Return the [x, y] coordinate for the center point of the cell that contains the specified text.  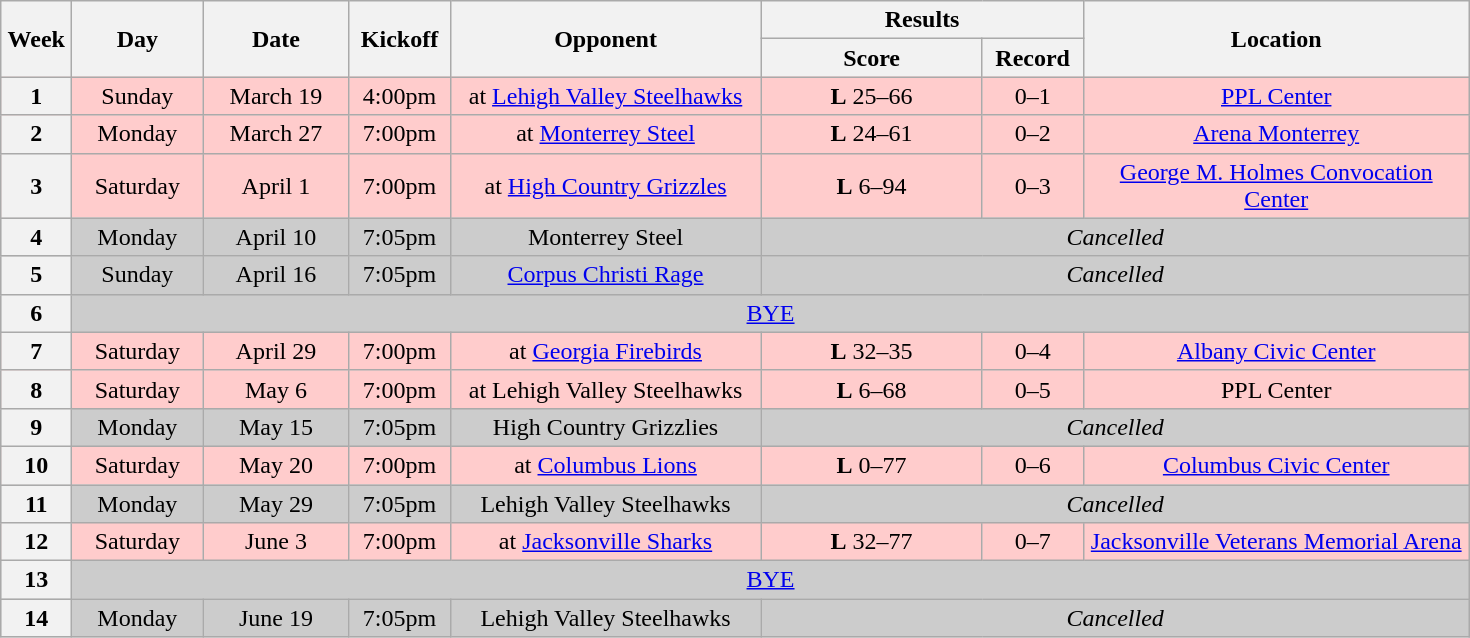
at Georgia Firebirds [606, 351]
5 [36, 275]
0–5 [1032, 389]
L 32–35 [872, 351]
at Monterrey Steel [606, 134]
8 [36, 389]
Results [922, 20]
Monterrey Steel [606, 237]
3 [36, 186]
0–7 [1032, 542]
Score [872, 58]
L 6–94 [872, 186]
4 [36, 237]
10 [36, 465]
George M. Holmes Convocation Center [1276, 186]
April 1 [276, 186]
0–2 [1032, 134]
0–6 [1032, 465]
Opponent [606, 39]
Arena Monterrey [1276, 134]
Jacksonville Veterans Memorial Arena [1276, 542]
Record [1032, 58]
14 [36, 618]
March 19 [276, 96]
13 [36, 580]
2 [36, 134]
0–1 [1032, 96]
Date [276, 39]
April 16 [276, 275]
May 15 [276, 427]
11 [36, 503]
April 29 [276, 351]
9 [36, 427]
L 6–68 [872, 389]
April 10 [276, 237]
12 [36, 542]
1 [36, 96]
L 25–66 [872, 96]
7 [36, 351]
4:00pm [400, 96]
March 27 [276, 134]
0–4 [1032, 351]
High Country Grizzlies [606, 427]
May 29 [276, 503]
L 0–77 [872, 465]
at High Country Grizzles [606, 186]
June 19 [276, 618]
L 32–77 [872, 542]
at Columbus Lions [606, 465]
Corpus Christi Rage [606, 275]
at Jacksonville Sharks [606, 542]
May 20 [276, 465]
Week [36, 39]
L 24–61 [872, 134]
6 [36, 313]
June 3 [276, 542]
Day [138, 39]
Albany Civic Center [1276, 351]
May 6 [276, 389]
Location [1276, 39]
Kickoff [400, 39]
Columbus Civic Center [1276, 465]
0–3 [1032, 186]
